Identify which cell holds the provided text, then report its [X, Y] central coordinate. 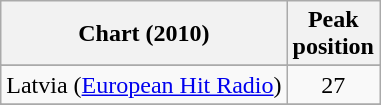
Chart (2010) [144, 34]
27 [333, 85]
Latvia (European Hit Radio) [144, 85]
Peakposition [333, 34]
